Provide the (X, Y) coordinate of the cell's center where the given text is located.  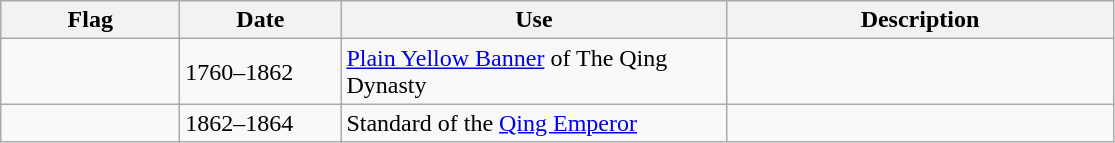
Flag (90, 20)
Date (260, 20)
Plain Yellow Banner of The Qing Dynasty (534, 72)
1862–1864 (260, 123)
Use (534, 20)
1760–1862 (260, 72)
Standard of the Qing Emperor (534, 123)
Description (920, 20)
